Output the (x, y) coordinate of the center of the cell containing the given text.  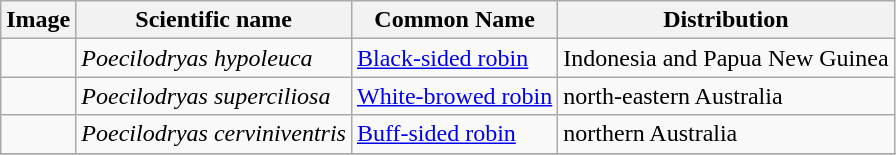
Buff-sided robin (454, 134)
Common Name (454, 20)
north-eastern Australia (726, 96)
Distribution (726, 20)
northern Australia (726, 134)
Black-sided robin (454, 58)
Scientific name (214, 20)
Image (38, 20)
Indonesia and Papua New Guinea (726, 58)
Poecilodryas superciliosa (214, 96)
White-browed robin (454, 96)
Poecilodryas hypoleuca (214, 58)
Poecilodryas cerviniventris (214, 134)
